Scan for the cell matching the given text and deliver its (X, Y) coordinate at center. 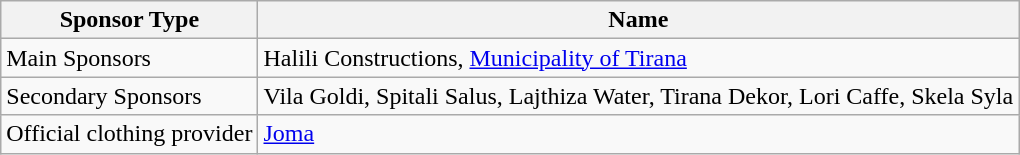
Joma (638, 134)
Vila Goldi, Spitali Salus, Lajthiza Water, Tirana Dekor, Lori Caffe, Skela Syla (638, 96)
Halili Constructions, Municipality of Tirana (638, 58)
Secondary Sponsors (130, 96)
Main Sponsors (130, 58)
Sponsor Type (130, 20)
Official clothing provider (130, 134)
Name (638, 20)
